Extract the [x, y] coordinate from the center of the cell holding the provided text.  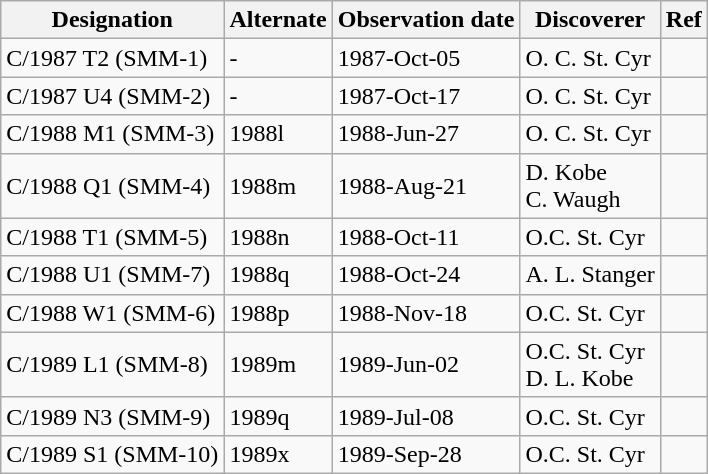
1988-Oct-11 [426, 237]
1989-Jun-02 [426, 364]
C/1988 U1 (SMM-7) [112, 275]
C/1987 T2 (SMM-1) [112, 58]
O.C. St. CyrD. L. Kobe [590, 364]
1988-Nov-18 [426, 313]
C/1988 W1 (SMM-6) [112, 313]
1988m [278, 186]
C/1987 U4 (SMM-2) [112, 96]
1988l [278, 134]
C/1989 S1 (SMM-10) [112, 454]
Alternate [278, 20]
1989q [278, 416]
C/1988 M1 (SMM-3) [112, 134]
1988-Oct-24 [426, 275]
Designation [112, 20]
1988q [278, 275]
1988-Jun-27 [426, 134]
1989m [278, 364]
1988p [278, 313]
Observation date [426, 20]
C/1989 L1 (SMM-8) [112, 364]
A. L. Stanger [590, 275]
1987-Oct-05 [426, 58]
1989-Jul-08 [426, 416]
1987-Oct-17 [426, 96]
C/1988 Q1 (SMM-4) [112, 186]
1989x [278, 454]
C/1988 T1 (SMM-5) [112, 237]
1988n [278, 237]
1989-Sep-28 [426, 454]
D. KobeC. Waugh [590, 186]
Ref [684, 20]
Discoverer [590, 20]
C/1989 N3 (SMM-9) [112, 416]
1988-Aug-21 [426, 186]
